For the text-containing cell, return its midpoint in [X, Y] coordinate format. 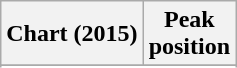
Chart (2015) [72, 34]
Peakposition [189, 34]
